Scan for the cell matching the given text and deliver its (X, Y) coordinate at center. 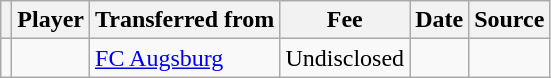
Transferred from (185, 20)
Fee (345, 20)
FC Augsburg (185, 58)
Date (440, 20)
Player (51, 20)
Source (510, 20)
Undisclosed (345, 58)
